Scan for the cell matching the given text and deliver its [X, Y] coordinate at center. 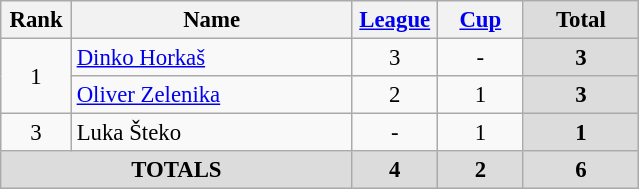
League [395, 20]
Dinko Horkaš [212, 58]
Total [581, 20]
Luka Šteko [212, 133]
Cup [481, 20]
Rank [36, 20]
6 [581, 170]
TOTALS [176, 170]
Oliver Zelenika [212, 95]
Name [212, 20]
4 [395, 170]
